Provide the [X, Y] coordinate of the cell's center where the given text is located.  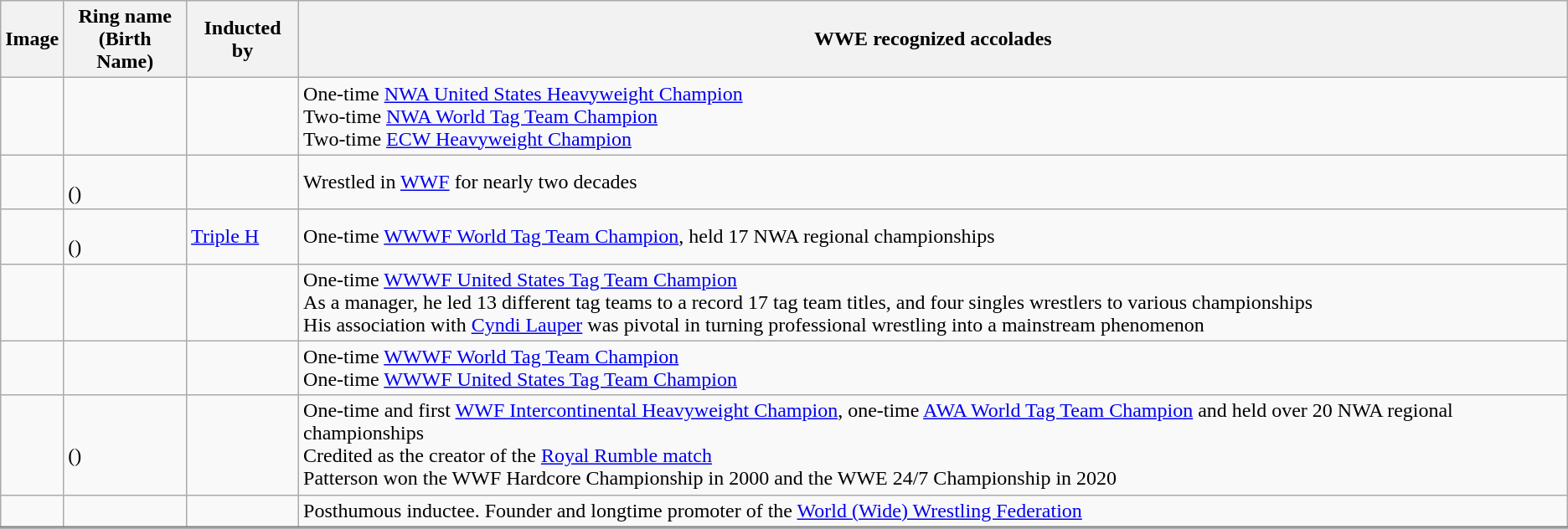
Inducted by [243, 39]
Triple H [243, 236]
One-time WWWF World Tag Team Champion, held 17 NWA regional championships [933, 236]
One-time WWWF World Tag Team ChampionOne-time WWWF United States Tag Team Champion [933, 368]
Ring name(Birth Name) [126, 39]
Posthumous inductee. Founder and longtime promoter of the World (Wide) Wrestling Federation [933, 511]
WWE recognized accolades [933, 39]
Wrestled in WWF for nearly two decades [933, 182]
Image [32, 39]
One-time NWA United States Heavyweight ChampionTwo-time NWA World Tag Team ChampionTwo-time ECW Heavyweight Champion [933, 116]
